Identify which cell holds the provided text, then report its (x, y) central coordinate. 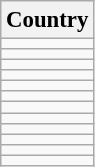
Country (48, 20)
